Extract the [x, y] coordinate from the center of the cell holding the provided text.  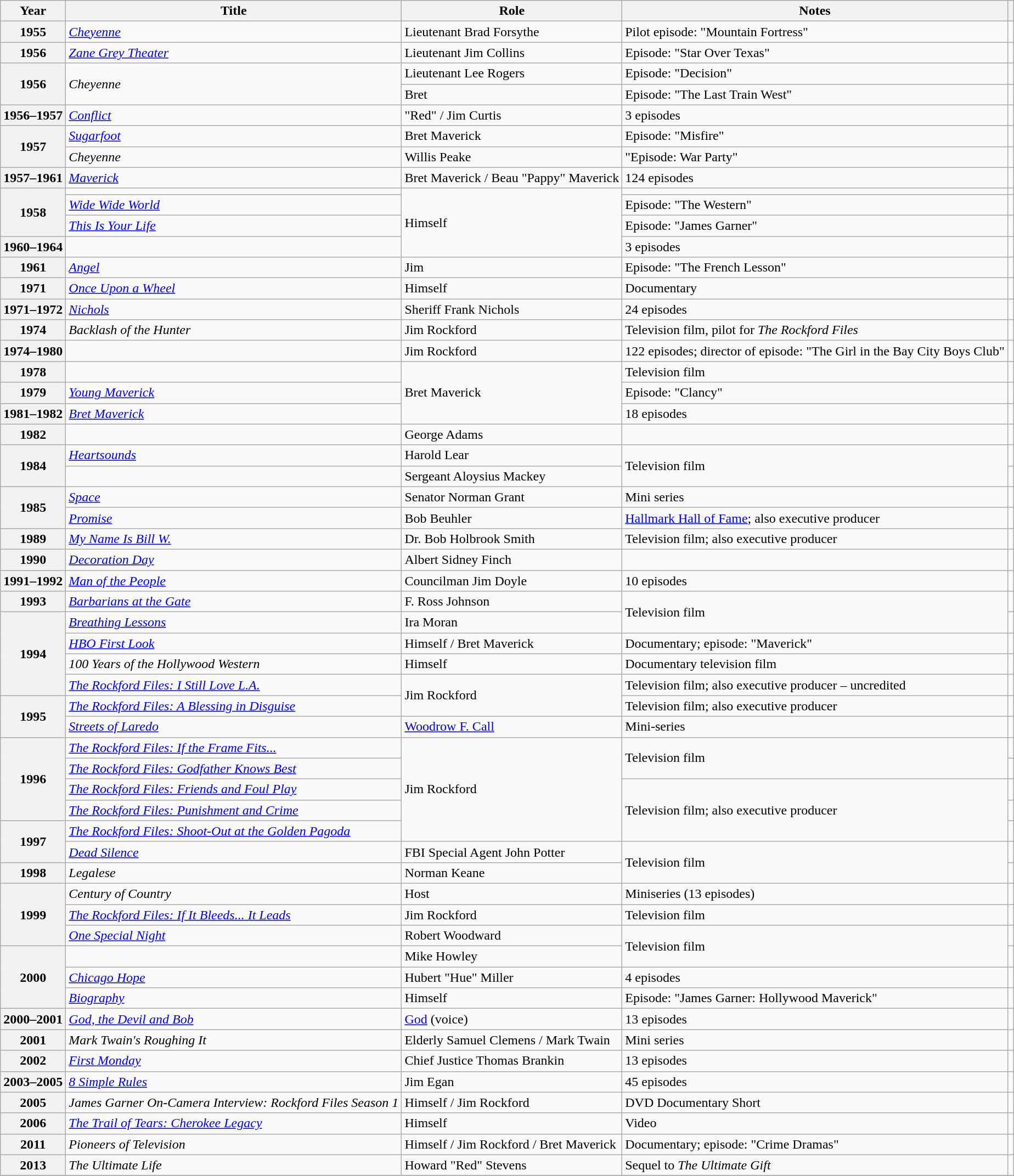
2005 [33, 1102]
1974–1980 [33, 351]
Man of the People [234, 581]
Episode: "Clancy" [815, 393]
This Is Your Life [234, 225]
1982 [33, 434]
Elderly Samuel Clemens / Mark Twain [512, 1040]
Sequel to The Ultimate Gift [815, 1165]
Notes [815, 11]
24 episodes [815, 309]
The Rockford Files: Godfather Knows Best [234, 768]
Legalese [234, 873]
Mini-series [815, 727]
Episode: "The Last Train West" [815, 94]
1997 [33, 841]
Role [512, 11]
2001 [33, 1040]
God, the Devil and Bob [234, 1019]
Video [815, 1123]
Young Maverick [234, 393]
Host [512, 894]
1978 [33, 372]
Lieutenant Lee Rogers [512, 73]
1998 [33, 873]
2013 [33, 1165]
45 episodes [815, 1082]
Hubert "Hue" Miller [512, 977]
1960–1964 [33, 246]
Episode: "The French Lesson" [815, 268]
1957–1961 [33, 178]
Angel [234, 268]
Mark Twain's Roughing It [234, 1040]
FBI Special Agent John Potter [512, 852]
"Episode: War Party" [815, 157]
Himself / Bret Maverick [512, 643]
2003–2005 [33, 1082]
124 episodes [815, 178]
Robert Woodward [512, 936]
Century of Country [234, 894]
1971 [33, 289]
2000–2001 [33, 1019]
Hallmark Hall of Fame; also executive producer [815, 518]
122 episodes; director of episode: "The Girl in the Bay City Boys Club" [815, 351]
1990 [33, 559]
God (voice) [512, 1019]
2002 [33, 1061]
Episode: "James Garner: Hollywood Maverick" [815, 998]
The Rockford Files: Shoot-Out at the Golden Pagoda [234, 831]
The Ultimate Life [234, 1165]
George Adams [512, 434]
The Rockford Files: Punishment and Crime [234, 810]
1957 [33, 146]
1961 [33, 268]
Wide Wide World [234, 205]
Heartsounds [234, 455]
Documentary [815, 289]
18 episodes [815, 414]
Miniseries (13 episodes) [815, 894]
Lieutenant Jim Collins [512, 53]
Maverick [234, 178]
The Rockford Files: A Blessing in Disguise [234, 706]
8 Simple Rules [234, 1082]
Promise [234, 518]
My Name Is Bill W. [234, 539]
Dead Silence [234, 852]
The Rockford Files: If It Bleeds... It Leads [234, 914]
1974 [33, 330]
Sergeant Aloysius Mackey [512, 476]
1991–1992 [33, 581]
Himself / Jim Rockford [512, 1102]
1985 [33, 507]
Zane Grey Theater [234, 53]
Episode: "Misfire" [815, 136]
Sugarfoot [234, 136]
Chicago Hope [234, 977]
Norman Keane [512, 873]
Decoration Day [234, 559]
Documentary television film [815, 664]
Willis Peake [512, 157]
Bret [512, 94]
Harold Lear [512, 455]
1979 [33, 393]
1984 [33, 466]
Pioneers of Television [234, 1144]
Mike Howley [512, 957]
4 episodes [815, 977]
Bob Beuhler [512, 518]
"Red" / Jim Curtis [512, 115]
Biography [234, 998]
Conflict [234, 115]
The Rockford Files: Friends and Foul Play [234, 789]
Episode: "Decision" [815, 73]
The Rockford Files: If the Frame Fits... [234, 748]
1994 [33, 654]
Jim Egan [512, 1082]
DVD Documentary Short [815, 1102]
Space [234, 497]
Documentary; episode: "Crime Dramas" [815, 1144]
Streets of Laredo [234, 727]
Howard "Red" Stevens [512, 1165]
Episode: "Star Over Texas" [815, 53]
2011 [33, 1144]
First Monday [234, 1061]
Senator Norman Grant [512, 497]
Councilman Jim Doyle [512, 581]
Ira Moran [512, 623]
Episode: "James Garner" [815, 225]
Television film; also executive producer – uncredited [815, 685]
Bret Maverick / Beau "Pappy" Maverick [512, 178]
Documentary; episode: "Maverick" [815, 643]
Year [33, 11]
1958 [33, 212]
Jim [512, 268]
James Garner On-Camera Interview: Rockford Files Season 1 [234, 1102]
Once Upon a Wheel [234, 289]
1993 [33, 602]
10 episodes [815, 581]
2006 [33, 1123]
Breathing Lessons [234, 623]
1956–1957 [33, 115]
Episode: "The Western" [815, 205]
Nichols [234, 309]
1971–1972 [33, 309]
Woodrow F. Call [512, 727]
HBO First Look [234, 643]
The Trail of Tears: Cherokee Legacy [234, 1123]
1981–1982 [33, 414]
Barbarians at the Gate [234, 602]
Backlash of the Hunter [234, 330]
Lieutenant Brad Forsythe [512, 32]
1989 [33, 539]
F. Ross Johnson [512, 602]
1995 [33, 716]
Sheriff Frank Nichols [512, 309]
1996 [33, 779]
Pilot episode: "Mountain Fortress" [815, 32]
The Rockford Files: I Still Love L.A. [234, 685]
Himself / Jim Rockford / Bret Maverick [512, 1144]
Albert Sidney Finch [512, 559]
Television film, pilot for The Rockford Files [815, 330]
1999 [33, 914]
One Special Night [234, 936]
Title [234, 11]
2000 [33, 977]
Dr. Bob Holbrook Smith [512, 539]
100 Years of the Hollywood Western [234, 664]
1955 [33, 32]
Chief Justice Thomas Brankin [512, 1061]
